Output the [X, Y] coordinate of the center of the cell containing the given text.  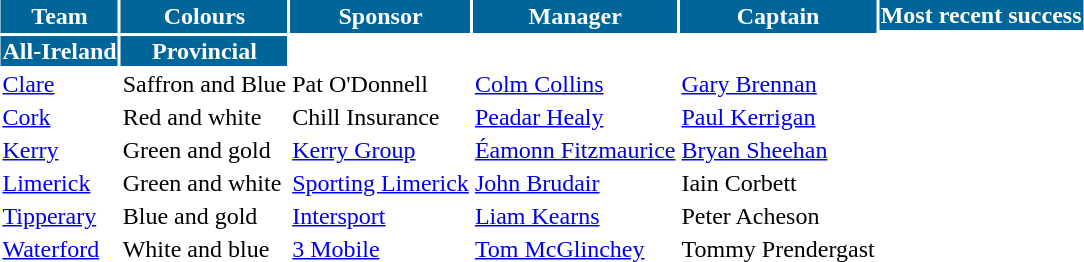
Intersport [381, 216]
Peadar Healy [575, 117]
Iain Corbett [778, 183]
Liam Kearns [575, 216]
Gary Brennan [778, 84]
Captain [778, 16]
Saffron and Blue [204, 84]
Sponsor [381, 16]
Kerry [60, 150]
Peter Acheson [778, 216]
Bryan Sheehan [778, 150]
Pat O'Donnell [381, 84]
Cork [60, 117]
Colours [204, 16]
Colm Collins [575, 84]
Kerry Group [381, 150]
Paul Kerrigan [778, 117]
Chill Insurance [381, 117]
Green and white [204, 183]
All-Ireland [60, 51]
Blue and gold [204, 216]
Clare [60, 84]
John Brudair [575, 183]
Team [60, 16]
Éamonn Fitzmaurice [575, 150]
Tipperary [60, 216]
Sporting Limerick [381, 183]
Limerick [60, 183]
Manager [575, 16]
Green and gold [204, 150]
Provincial [204, 51]
Most recent success [981, 15]
Red and white [204, 117]
